Capture the cell that displays the provided text and extract its (X, Y) central coordinate. 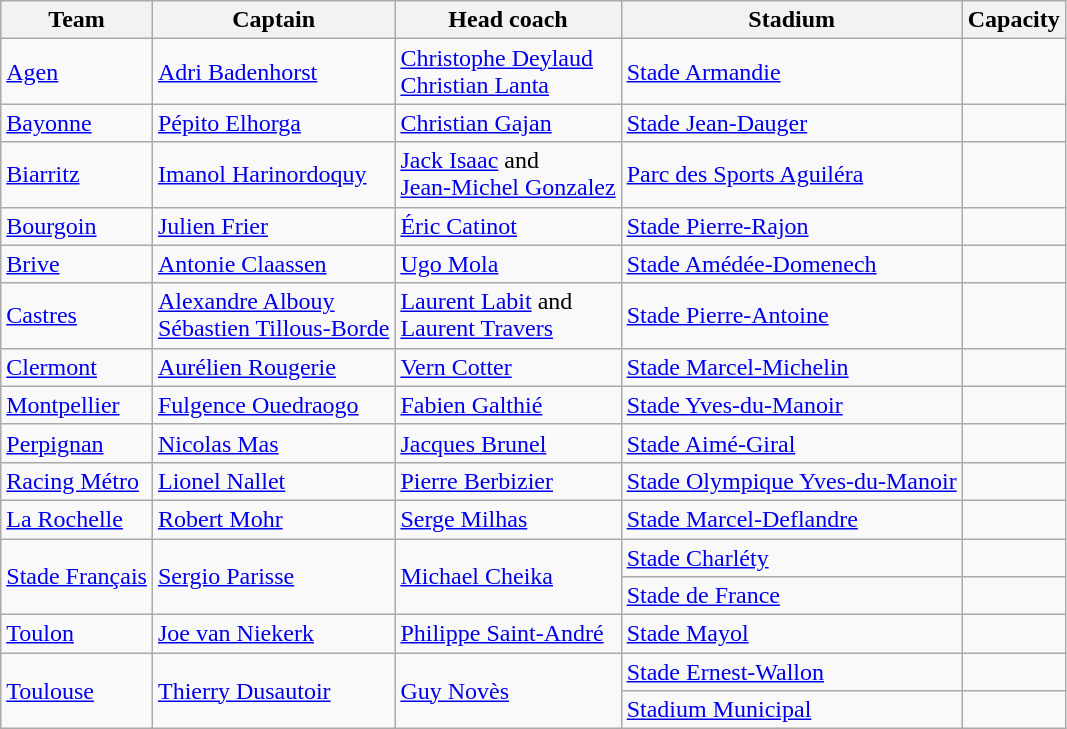
Vern Cotter (508, 367)
Imanol Harinordoquy (273, 174)
Stade Pierre-Antoine (792, 316)
Philippe Saint-André (508, 634)
Jack Isaac and Jean-Michel Gonzalez (508, 174)
Capacity (1014, 20)
Stadium (792, 20)
Stade Charléty (792, 557)
Jacques Brunel (508, 443)
Montpellier (77, 405)
Racing Métro (77, 481)
Lionel Nallet (273, 481)
Stade Yves-du-Manoir (792, 405)
Christian Gajan (508, 123)
Michael Cheika (508, 576)
Perpignan (77, 443)
Toulouse (77, 691)
Castres (77, 316)
Stade Français (77, 576)
Éric Catinot (508, 226)
Stade Mayol (792, 634)
Guy Novès (508, 691)
Pierre Berbizier (508, 481)
Stade Ernest-Wallon (792, 672)
Stade Pierre-Rajon (792, 226)
Christophe Deylaud Christian Lanta (508, 72)
Stadium Municipal (792, 710)
Stade Olympique Yves-du-Manoir (792, 481)
Biarritz (77, 174)
Sergio Parisse (273, 576)
Stade Marcel-Deflandre (792, 519)
Alexandre Albouy Sébastien Tillous-Borde (273, 316)
Thierry Dusautoir (273, 691)
Aurélien Rougerie (273, 367)
Agen (77, 72)
Pépito Elhorga (273, 123)
Antonie Claassen (273, 264)
Stade de France (792, 596)
Captain (273, 20)
Stade Aimé-Giral (792, 443)
Toulon (77, 634)
Stade Armandie (792, 72)
Robert Mohr (273, 519)
Bourgoin (77, 226)
Stade Jean-Dauger (792, 123)
La Rochelle (77, 519)
Adri Badenhorst (273, 72)
Brive (77, 264)
Serge Milhas (508, 519)
Laurent Labit and Laurent Travers (508, 316)
Head coach (508, 20)
Stade Marcel-Michelin (792, 367)
Joe van Niekerk (273, 634)
Fulgence Ouedraogo (273, 405)
Team (77, 20)
Clermont (77, 367)
Parc des Sports Aguiléra (792, 174)
Bayonne (77, 123)
Fabien Galthié (508, 405)
Ugo Mola (508, 264)
Nicolas Mas (273, 443)
Stade Amédée-Domenech (792, 264)
Julien Frier (273, 226)
